Search for the cell housing the specified text and yield its (X, Y) center coordinate. 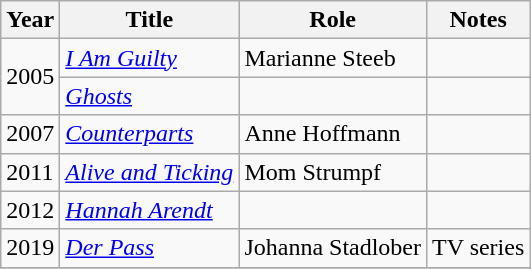
2011 (30, 172)
Counterparts (150, 134)
Mom Strumpf (333, 172)
2012 (30, 210)
Hannah Arendt (150, 210)
Role (333, 20)
Year (30, 20)
Johanna Stadlober (333, 248)
Title (150, 20)
I Am Guilty (150, 58)
Notes (478, 20)
2005 (30, 77)
Alive and Ticking (150, 172)
TV series (478, 248)
Marianne Steeb (333, 58)
Anne Hoffmann (333, 134)
2019 (30, 248)
Ghosts (150, 96)
Der Pass (150, 248)
2007 (30, 134)
